Locate the cell with the specified text and output its (x, y) center coordinate. 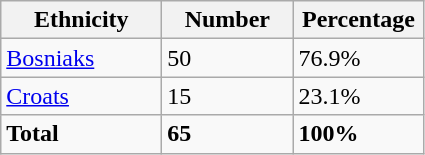
65 (228, 134)
Number (228, 20)
Bosniaks (82, 58)
23.1% (358, 96)
Total (82, 134)
100% (358, 134)
Croats (82, 96)
Percentage (358, 20)
50 (228, 58)
15 (228, 96)
76.9% (358, 58)
Ethnicity (82, 20)
